Provide the (X, Y) coordinate of the cell's center where the given text is located.  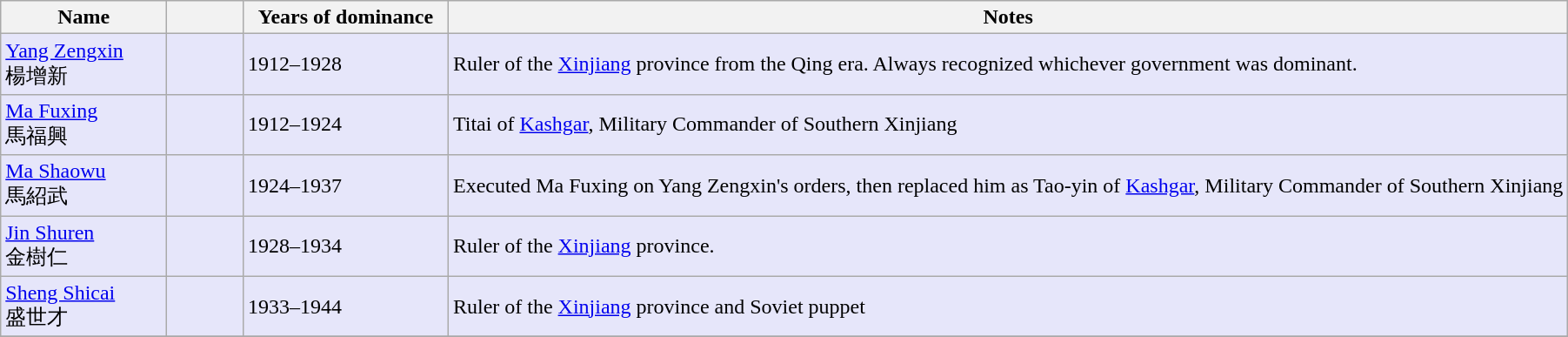
Executed Ma Fuxing on Yang Zengxin's orders, then replaced him as Tao-yin of Kashgar, Military Commander of Southern Xinjiang (1007, 185)
1912–1924 (345, 125)
Years of dominance (345, 17)
Notes (1007, 17)
Jin Shuren金樹仁 (83, 246)
Sheng Shicai盛世才 (83, 307)
1933–1944 (345, 307)
Ma Fuxing馬福興 (83, 125)
Ruler of the Xinjiang province. (1007, 246)
1928–1934 (345, 246)
1912–1928 (345, 64)
Ruler of the Xinjiang province from the Qing era. Always recognized whichever government was dominant. (1007, 64)
Ma Shaowu馬紹武 (83, 185)
Titai of Kashgar, Military Commander of Southern Xinjiang (1007, 125)
Ruler of the Xinjiang province and Soviet puppet (1007, 307)
Yang Zengxin楊增新 (83, 64)
Name (83, 17)
1924–1937 (345, 185)
